For the text-containing cell, return its midpoint in (X, Y) coordinate format. 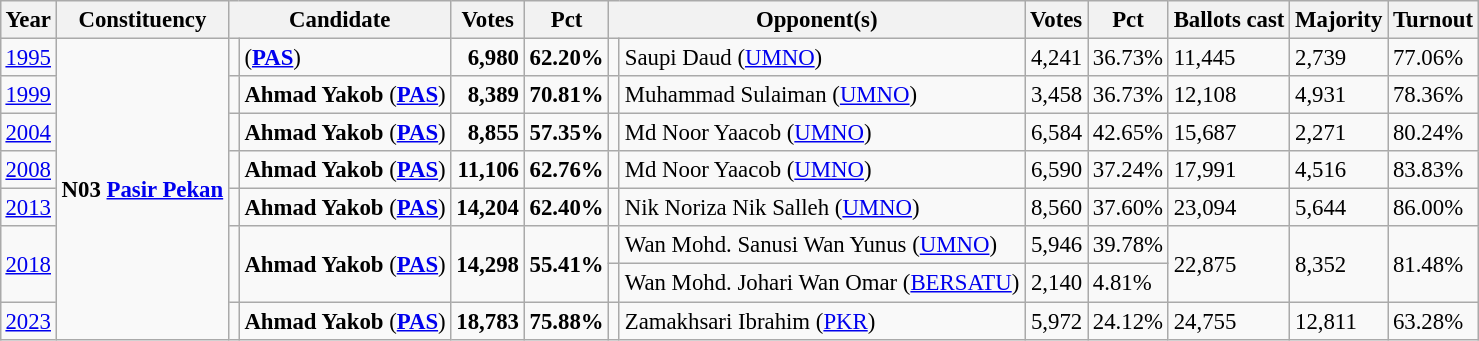
4.81% (1128, 283)
5,972 (1056, 321)
75.88% (566, 321)
37.60% (1128, 208)
86.00% (1434, 208)
2018 (28, 264)
8,855 (488, 133)
2004 (28, 133)
Year (28, 20)
2013 (28, 208)
81.48% (1434, 264)
62.20% (566, 57)
8,389 (488, 95)
37.24% (1128, 170)
Constituency (142, 20)
80.24% (1434, 133)
57.35% (566, 133)
Zamakhsari Ibrahim (PKR) (822, 321)
78.36% (1434, 95)
8,560 (1056, 208)
39.78% (1128, 245)
Wan Mohd. Sanusi Wan Yunus (UMNO) (822, 245)
N03 Pasir Pekan (142, 188)
83.83% (1434, 170)
4,241 (1056, 57)
1999 (28, 95)
6,584 (1056, 133)
Saupi Daud (UMNO) (822, 57)
6,590 (1056, 170)
12,108 (1228, 95)
4,931 (1339, 95)
11,106 (488, 170)
77.06% (1434, 57)
17,991 (1228, 170)
Turnout (1434, 20)
18,783 (488, 321)
14,298 (488, 264)
5,946 (1056, 245)
4,516 (1339, 170)
2008 (28, 170)
62.76% (566, 170)
55.41% (566, 264)
2,271 (1339, 133)
2,739 (1339, 57)
24,755 (1228, 321)
Muhammad Sulaiman (UMNO) (822, 95)
42.65% (1128, 133)
15,687 (1228, 133)
70.81% (566, 95)
2023 (28, 321)
6,980 (488, 57)
Wan Mohd. Johari Wan Omar (BERSATU) (822, 283)
Majority (1339, 20)
63.28% (1434, 321)
1995 (28, 57)
2,140 (1056, 283)
23,094 (1228, 208)
62.40% (566, 208)
24.12% (1128, 321)
12,811 (1339, 321)
5,644 (1339, 208)
Ballots cast (1228, 20)
14,204 (488, 208)
(PAS) (345, 57)
3,458 (1056, 95)
Candidate (339, 20)
22,875 (1228, 264)
11,445 (1228, 57)
Nik Noriza Nik Salleh (UMNO) (822, 208)
8,352 (1339, 264)
Opponent(s) (817, 20)
